Detect which cell encompasses the target text, then output its [x, y] center coordinate. 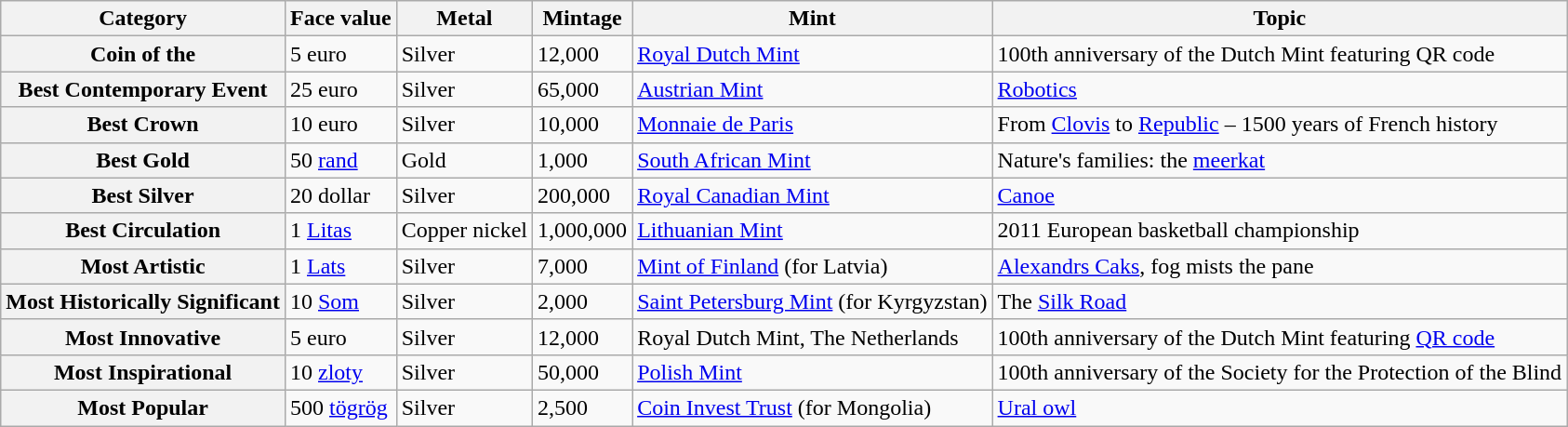
25 euro [340, 89]
Gold [464, 160]
South African Mint [813, 160]
50 rand [340, 160]
2011 European basketball championship [1280, 231]
Copper nickel [464, 231]
Monnaie de Paris [813, 125]
Most Inspirational [143, 372]
500 tögrög [340, 407]
Saint Petersburg Mint (for Kyrgyzstan) [813, 301]
1 Litas [340, 231]
The Silk Road [1280, 301]
2,000 [582, 301]
Royal Dutch Mint [813, 54]
Ural owl [1280, 407]
Nature's families: the meerkat [1280, 160]
Alexandrs Caks, fog mists the pane [1280, 266]
Royal Canadian Mint [813, 195]
From Clovis to Republic – 1500 years of French history [1280, 125]
Coin Invest Trust (for Mongolia) [813, 407]
Canoe [1280, 195]
Robotics [1280, 89]
Royal Dutch Mint, The Netherlands [813, 337]
Best Gold [143, 160]
Face value [340, 19]
10 Som [340, 301]
Best Crown [143, 125]
1 Lats [340, 266]
Most Historically Significant [143, 301]
20 dollar [340, 195]
Best Contemporary Event [143, 89]
Topic [1280, 19]
7,000 [582, 266]
Best Silver [143, 195]
Lithuanian Mint [813, 231]
2,500 [582, 407]
1,000 [582, 160]
Best Circulation [143, 231]
50,000 [582, 372]
Most Artistic [143, 266]
Most Innovative [143, 337]
10 zloty [340, 372]
Mint [813, 19]
65,000 [582, 89]
10,000 [582, 125]
Most Popular [143, 407]
Mint of Finland (for Latvia) [813, 266]
200,000 [582, 195]
Polish Mint [813, 372]
Mintage [582, 19]
Coin of the [143, 54]
Category [143, 19]
Metal [464, 19]
1,000,000 [582, 231]
100th anniversary of the Society for the Protection of the Blind [1280, 372]
Austrian Mint [813, 89]
10 euro [340, 125]
